Detect which cell encompasses the target text, then output its (x, y) center coordinate. 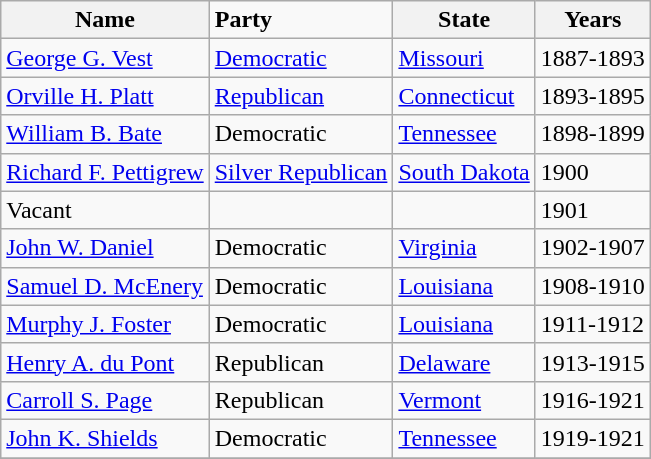
Years (592, 20)
Silver Republican (301, 172)
Richard F. Pettigrew (105, 172)
1916-1921 (592, 400)
Samuel D. McEnery (105, 286)
South Dakota (464, 172)
Vacant (105, 210)
1919-1921 (592, 438)
Missouri (464, 58)
1902-1907 (592, 248)
John W. Daniel (105, 248)
1898-1899 (592, 134)
1893-1895 (592, 96)
William B. Bate (105, 134)
Name (105, 20)
Murphy J. Foster (105, 324)
John K. Shields (105, 438)
Vermont (464, 400)
Orville H. Platt (105, 96)
1901 (592, 210)
Carroll S. Page (105, 400)
1887-1893 (592, 58)
Connecticut (464, 96)
1908-1910 (592, 286)
State (464, 20)
1911-1912 (592, 324)
1900 (592, 172)
Virginia (464, 248)
Henry A. du Pont (105, 362)
Delaware (464, 362)
George G. Vest (105, 58)
Party (301, 20)
1913-1915 (592, 362)
